Locate the cell with the specified text and output its [X, Y] center coordinate. 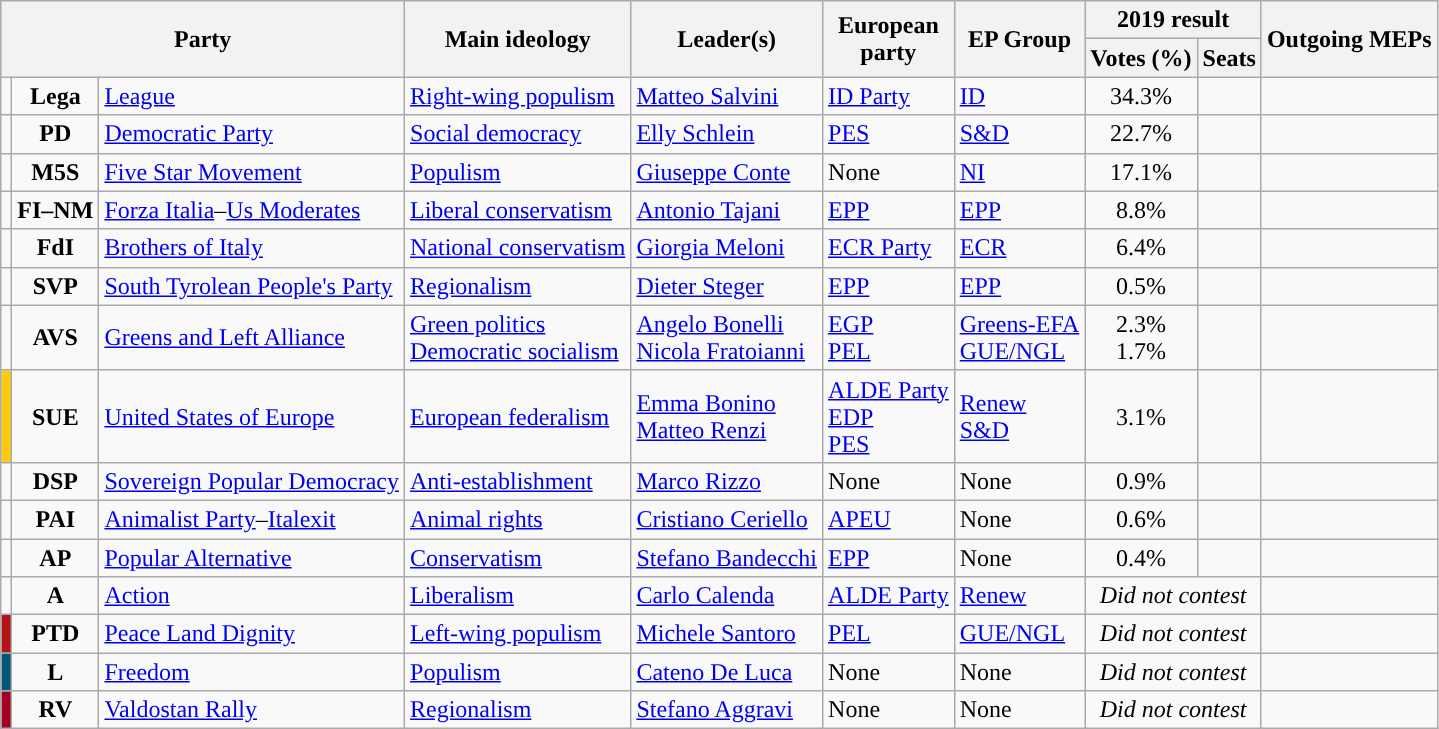
ECR [1020, 248]
RV [56, 710]
Popular Alternative [252, 557]
Lega [56, 96]
Animal rights [518, 519]
South Tyrolean People's Party [252, 286]
Party [203, 39]
Antonio Tajani [727, 210]
FI–NM [56, 210]
0.5% [1141, 286]
PAI [56, 519]
ALDE Party [889, 596]
Carlo Calenda [727, 596]
Forza Italia–Us Moderates [252, 210]
ECR Party [889, 248]
L [56, 672]
ID [1020, 96]
0.4% [1141, 557]
0.9% [1141, 481]
17.1% [1141, 172]
Social democracy [518, 134]
Animalist Party–Italexit [252, 519]
Leader(s) [727, 39]
Sovereign Popular Democracy [252, 481]
Emma BoninoMatteo Renzi [727, 416]
Brothers of Italy [252, 248]
Michele Santoro [727, 634]
EGPPEL [889, 338]
Giuseppe Conte [727, 172]
6.4% [1141, 248]
Angelo BonelliNicola Fratoianni [727, 338]
Votes (%) [1141, 58]
AVS [56, 338]
PD [56, 134]
8.8% [1141, 210]
34.3% [1141, 96]
Cristiano Ceriello [727, 519]
2019 result [1174, 20]
Seats [1229, 58]
SUE [56, 416]
GUE/NGL [1020, 634]
Outgoing MEPs [1349, 39]
ALDE PartyEDPPES [889, 416]
Conservatism [518, 557]
M5S [56, 172]
PES [889, 134]
Democratic Party [252, 134]
SVP [56, 286]
United States of Europe [252, 416]
APEU [889, 519]
National conservatism [518, 248]
Peace Land Dignity [252, 634]
Liberal conservatism [518, 210]
NI [1020, 172]
Action [252, 596]
RenewS&D [1020, 416]
DSP [56, 481]
22.7% [1141, 134]
FdI [56, 248]
Greens-EFAGUE/NGL [1020, 338]
Renew [1020, 596]
A [56, 596]
PTD [56, 634]
Dieter Steger [727, 286]
Five Star Movement [252, 172]
Stefano Aggravi [727, 710]
Freedom [252, 672]
Valdostan Rally [252, 710]
Matteo Salvini [727, 96]
League [252, 96]
ID Party [889, 96]
Marco Rizzo [727, 481]
S&D [1020, 134]
0.6% [1141, 519]
Right-wing populism [518, 96]
Elly Schlein [727, 134]
Left-wing populism [518, 634]
3.1% [1141, 416]
Cateno De Luca [727, 672]
Anti-establishment [518, 481]
Europeanparty [889, 39]
Greens and Left Alliance [252, 338]
PEL [889, 634]
EP Group [1020, 39]
Stefano Bandecchi [727, 557]
Liberalism [518, 596]
European federalism [518, 416]
2.3%1.7% [1141, 338]
AP [56, 557]
Green politicsDemocratic socialism [518, 338]
Main ideology [518, 39]
Giorgia Meloni [727, 248]
